Provide the [x, y] coordinate of the cell's center where the given text is located.  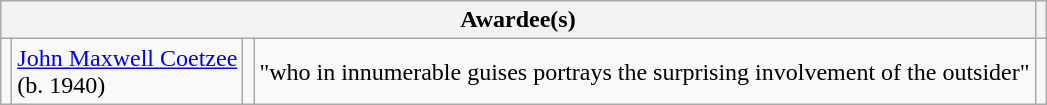
"who in innumerable guises portrays the surprising involvement of the outsider" [644, 72]
John Maxwell Coetzee(b. 1940) [128, 72]
Awardee(s) [518, 20]
